Output the [X, Y] coordinate of the center of the cell containing the given text.  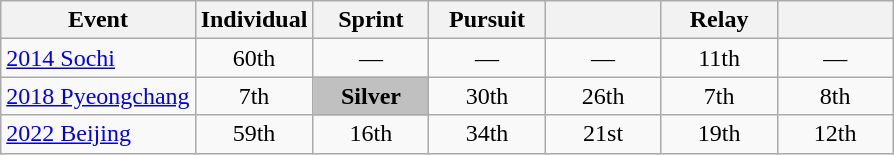
2014 Sochi [98, 58]
8th [835, 96]
12th [835, 134]
60th [254, 58]
30th [487, 96]
Relay [719, 20]
2022 Beijing [98, 134]
Event [98, 20]
Individual [254, 20]
59th [254, 134]
26th [603, 96]
19th [719, 134]
Pursuit [487, 20]
Sprint [371, 20]
34th [487, 134]
2018 Pyeongchang [98, 96]
Silver [371, 96]
21st [603, 134]
16th [371, 134]
11th [719, 58]
